Detect which cell encompasses the target text, then output its (X, Y) center coordinate. 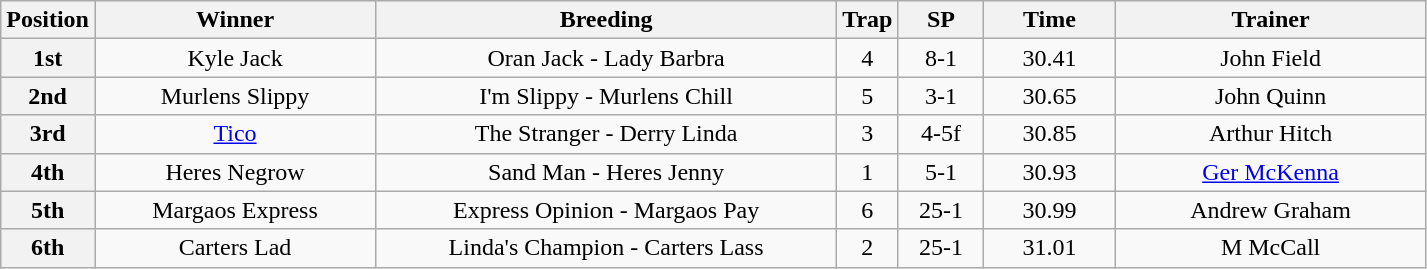
Time (1050, 20)
3 (868, 134)
Heres Negrow (234, 172)
The Stranger - Derry Linda (606, 134)
Oran Jack - Lady Barbra (606, 58)
30.65 (1050, 96)
Arthur Hitch (1270, 134)
Express Opinion - Margaos Pay (606, 210)
Winner (234, 20)
4-5f (941, 134)
Murlens Slippy (234, 96)
Kyle Jack (234, 58)
30.99 (1050, 210)
30.93 (1050, 172)
6th (48, 248)
1st (48, 58)
Tico (234, 134)
2nd (48, 96)
2 (868, 248)
Sand Man - Heres Jenny (606, 172)
31.01 (1050, 248)
M McCall (1270, 248)
3rd (48, 134)
3-1 (941, 96)
I'm Slippy - Murlens Chill (606, 96)
4 (868, 58)
6 (868, 210)
Carters Lad (234, 248)
4th (48, 172)
Ger McKenna (1270, 172)
Linda's Champion - Carters Lass (606, 248)
30.85 (1050, 134)
Margaos Express (234, 210)
Andrew Graham (1270, 210)
John Quinn (1270, 96)
30.41 (1050, 58)
5th (48, 210)
Position (48, 20)
Trap (868, 20)
5 (868, 96)
SP (941, 20)
John Field (1270, 58)
Breeding (606, 20)
5-1 (941, 172)
Trainer (1270, 20)
8-1 (941, 58)
1 (868, 172)
